Return (x, y) of the center of cell containing provided text 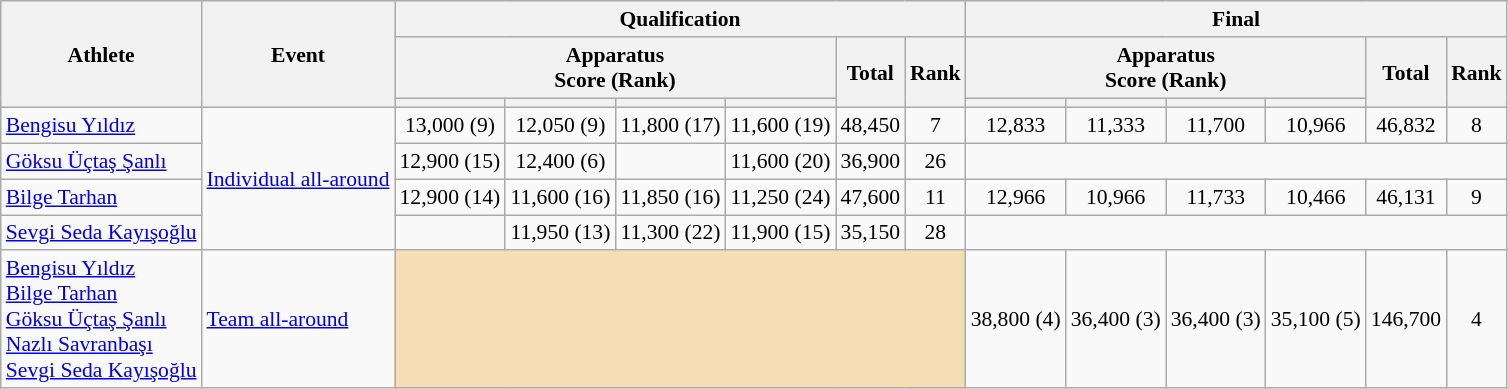
Individual all-around (298, 179)
Qualification (680, 19)
146,700 (1406, 320)
Göksu Üçtaş Şanlı (102, 162)
Bengisu Yıldız (102, 126)
11,300 (22) (670, 233)
26 (936, 162)
12,833 (1016, 126)
Sevgi Seda Kayışoğlu (102, 233)
28 (936, 233)
11,950 (13) (560, 233)
35,100 (5) (1316, 320)
11,900 (15) (780, 233)
11 (936, 197)
36,900 (870, 162)
12,966 (1016, 197)
9 (1476, 197)
46,131 (1406, 197)
Event (298, 54)
11,250 (24) (780, 197)
11,733 (1216, 197)
12,900 (14) (450, 197)
10,466 (1316, 197)
11,850 (16) (670, 197)
38,800 (4) (1016, 320)
12,400 (6) (560, 162)
13,000 (9) (450, 126)
48,450 (870, 126)
Final (1236, 19)
11,600 (19) (780, 126)
46,832 (1406, 126)
11,333 (1116, 126)
12,900 (15) (450, 162)
12,050 (9) (560, 126)
4 (1476, 320)
47,600 (870, 197)
11,600 (20) (780, 162)
11,800 (17) (670, 126)
35,150 (870, 233)
Bilge Tarhan (102, 197)
8 (1476, 126)
7 (936, 126)
Bengisu YıldızBilge TarhanGöksu Üçtaş ŞanlıNazlı SavranbaşıSevgi Seda Kayışoğlu (102, 320)
11,700 (1216, 126)
11,600 (16) (560, 197)
Athlete (102, 54)
Team all-around (298, 320)
